Return the [x, y] coordinate for the center point of the cell that contains the specified text.  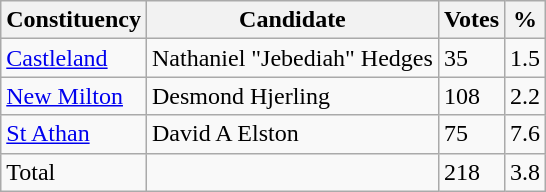
3.8 [526, 172]
35 [471, 58]
108 [471, 96]
1.5 [526, 58]
2.2 [526, 96]
% [526, 20]
Nathaniel "Jebediah" Hedges [292, 58]
Total [74, 172]
Desmond Hjerling [292, 96]
New Milton [74, 96]
St Athan [74, 134]
75 [471, 134]
218 [471, 172]
Castleland [74, 58]
Votes [471, 20]
7.6 [526, 134]
David A Elston [292, 134]
Candidate [292, 20]
Constituency [74, 20]
